Find where the given text appears and provide that cell's center as [X, Y] coordinate. 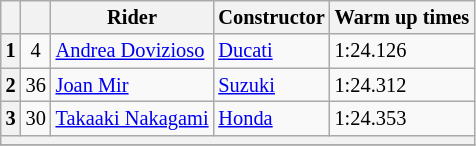
Honda [271, 118]
Rider [132, 17]
Suzuki [271, 85]
36 [36, 85]
Constructor [271, 17]
2 [11, 85]
Takaaki Nakagami [132, 118]
Joan Mir [132, 85]
Ducati [271, 51]
1:24.353 [402, 118]
Warm up times [402, 17]
4 [36, 51]
30 [36, 118]
1:24.126 [402, 51]
1:24.312 [402, 85]
3 [11, 118]
Andrea Dovizioso [132, 51]
1 [11, 51]
